Search for the cell housing the specified text and yield its [x, y] center coordinate. 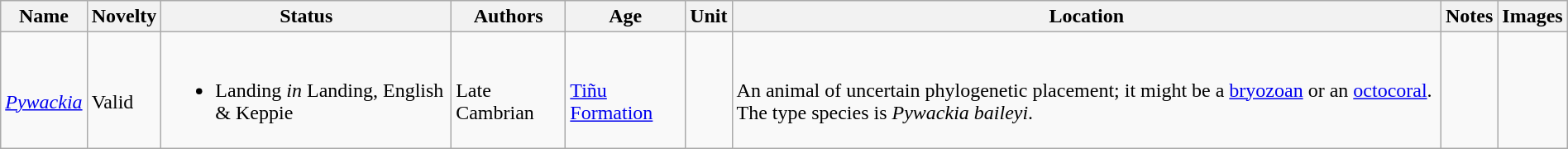
Late Cambrian [509, 90]
Name [44, 17]
An animal of uncertain phylogenetic placement; it might be a bryozoan or an octocoral. The type species is Pywackia baileyi. [1087, 90]
Valid [124, 90]
Novelty [124, 17]
Status [306, 17]
Age [625, 17]
Images [1532, 17]
Authors [509, 17]
Notes [1469, 17]
Unit [709, 17]
Tiñu Formation [625, 90]
Landing in Landing, English & Keppie [306, 90]
Pywackia [44, 90]
Location [1087, 17]
